Scan for the cell matching the given text and deliver its (x, y) coordinate at center. 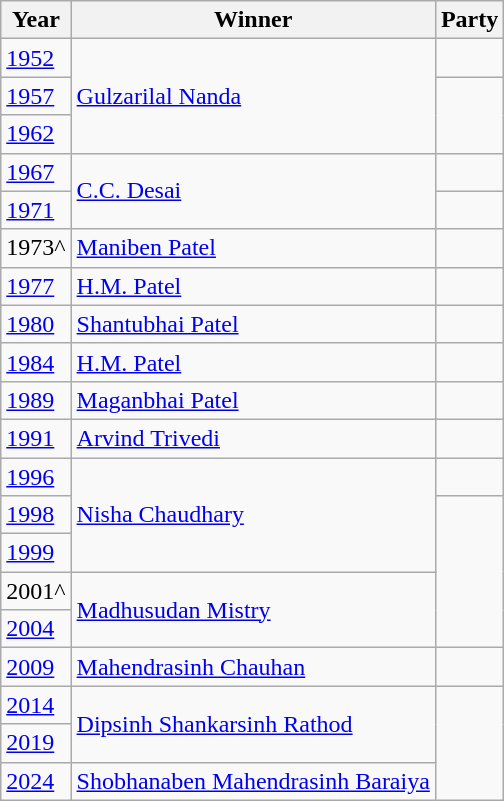
1998 (36, 515)
1999 (36, 553)
2004 (36, 629)
2009 (36, 667)
1984 (36, 362)
Shantubhai Patel (253, 324)
2001^ (36, 591)
2019 (36, 743)
Gulzarilal Nanda (253, 96)
1957 (36, 96)
Madhusudan Mistry (253, 610)
Winner (253, 20)
1967 (36, 172)
1971 (36, 210)
1962 (36, 134)
Mahendrasinh Chauhan (253, 667)
1952 (36, 58)
Maniben Patel (253, 248)
1977 (36, 286)
Maganbhai Patel (253, 400)
1980 (36, 324)
Party (469, 20)
Dipsinh Shankarsinh Rathod (253, 724)
1973^ (36, 248)
1996 (36, 477)
Year (36, 20)
Nisha Chaudhary (253, 515)
1991 (36, 438)
Arvind Trivedi (253, 438)
Shobhanaben Mahendrasinh Baraiya (253, 781)
2014 (36, 705)
C.C. Desai (253, 191)
1989 (36, 400)
2024 (36, 781)
